Output the (x, y) coordinate of the center of the cell containing the given text.  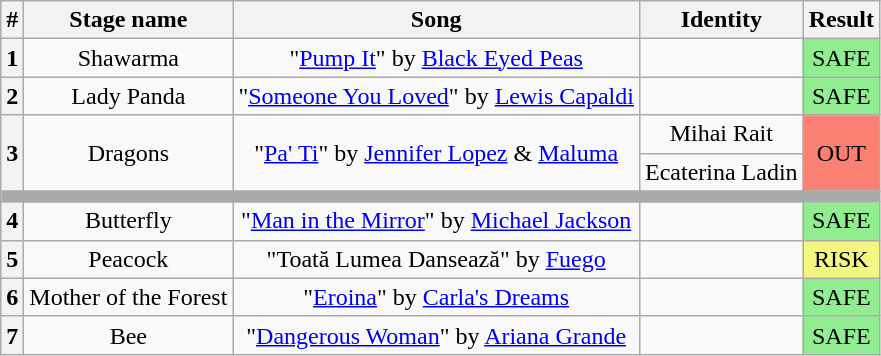
3 (12, 153)
Lady Panda (128, 96)
7 (12, 335)
Mihai Rait (721, 134)
2 (12, 96)
"Pump It" by Black Eyed Peas (436, 58)
"Man in the Mirror" by Michael Jackson (436, 221)
"Toată Lumea Dansează" by Fuego (436, 259)
Dragons (128, 153)
# (12, 20)
OUT (841, 153)
"Eroina" by Carla's Dreams (436, 297)
"Pa' Ti" by Jennifer Lopez & Maluma (436, 153)
Ecaterina Ladin (721, 172)
1 (12, 58)
Bee (128, 335)
4 (12, 221)
Mother of the Forest (128, 297)
"Dangerous Woman" by Ariana Grande (436, 335)
5 (12, 259)
"Someone You Loved" by Lewis Capaldi (436, 96)
Result (841, 20)
Peacock (128, 259)
Shawarma (128, 58)
Identity (721, 20)
6 (12, 297)
RISK (841, 259)
Butterfly (128, 221)
Stage name (128, 20)
Song (436, 20)
